Search for the cell housing the specified text and yield its [X, Y] center coordinate. 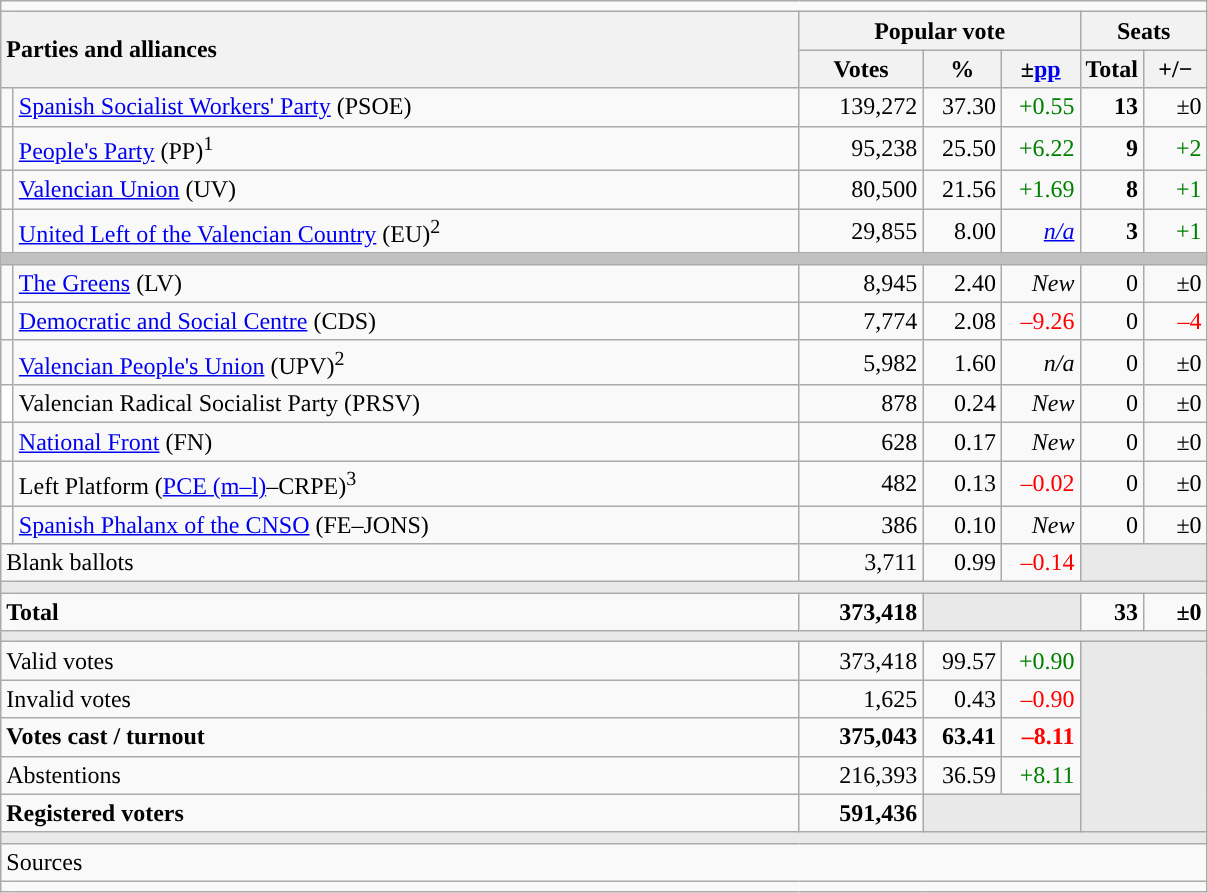
29,855 [861, 232]
±pp [1040, 69]
–4 [1176, 321]
2.08 [962, 321]
–9.26 [1040, 321]
216,393 [861, 775]
0.10 [962, 525]
Left Platform (PCE (m–l)–CRPE)3 [406, 484]
Valid votes [400, 661]
9 [1112, 148]
2.40 [962, 283]
628 [861, 442]
5,982 [861, 362]
482 [861, 484]
+/− [1176, 69]
Valencian Union (UV) [406, 190]
0.13 [962, 484]
People's Party (PP)1 [406, 148]
Valencian People's Union (UPV)2 [406, 362]
Sources [604, 862]
21.56 [962, 190]
Parties and alliances [400, 50]
+0.55 [1040, 107]
13 [1112, 107]
Spanish Socialist Workers' Party (PSOE) [406, 107]
+0.90 [1040, 661]
80,500 [861, 190]
8.00 [962, 232]
Spanish Phalanx of the CNSO (FE–JONS) [406, 525]
–0.90 [1040, 699]
Popular vote [940, 31]
National Front (FN) [406, 442]
36.59 [962, 775]
1,625 [861, 699]
+6.22 [1040, 148]
0.99 [962, 563]
591,436 [861, 813]
375,043 [861, 737]
878 [861, 404]
The Greens (LV) [406, 283]
33 [1112, 612]
8,945 [861, 283]
3,711 [861, 563]
Blank ballots [400, 563]
386 [861, 525]
Registered voters [400, 813]
Seats [1144, 31]
Invalid votes [400, 699]
95,238 [861, 148]
Valencian Radical Socialist Party (PRSV) [406, 404]
–0.14 [1040, 563]
1.60 [962, 362]
139,272 [861, 107]
–8.11 [1040, 737]
–0.02 [1040, 484]
Votes cast / turnout [400, 737]
Votes [861, 69]
% [962, 69]
United Left of the Valencian Country (EU)2 [406, 232]
0.17 [962, 442]
Democratic and Social Centre (CDS) [406, 321]
0.43 [962, 699]
99.57 [962, 661]
+2 [1176, 148]
8 [1112, 190]
+8.11 [1040, 775]
0.24 [962, 404]
3 [1112, 232]
63.41 [962, 737]
37.30 [962, 107]
7,774 [861, 321]
Abstentions [400, 775]
25.50 [962, 148]
+1.69 [1040, 190]
